Locate the cell with the specified text and output its [X, Y] center coordinate. 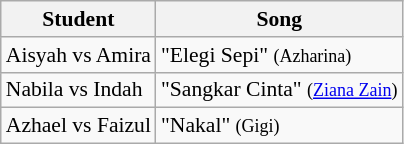
"Sangkar Cinta" (Ziana Zain) [280, 90]
Student [78, 19]
Song [280, 19]
Nabila vs Indah [78, 90]
"Elegi Sepi" (Azharina) [280, 55]
"Nakal" (Gigi) [280, 126]
Aisyah vs Amira [78, 55]
Azhael vs Faizul [78, 126]
